Provide the (X, Y) coordinate of the cell's center where the given text is located.  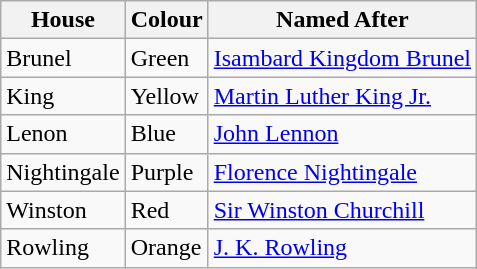
Isambard Kingdom Brunel (342, 58)
Winston (63, 210)
Red (166, 210)
Colour (166, 20)
Green (166, 58)
Named After (342, 20)
Florence Nightingale (342, 172)
Yellow (166, 96)
Nightingale (63, 172)
Martin Luther King Jr. (342, 96)
Rowling (63, 248)
King (63, 96)
John Lennon (342, 134)
House (63, 20)
Blue (166, 134)
Orange (166, 248)
Purple (166, 172)
Brunel (63, 58)
Lenon (63, 134)
Sir Winston Churchill (342, 210)
J. K. Rowling (342, 248)
